From the cell containing the given text, extract its center point as (X, Y) coordinate. 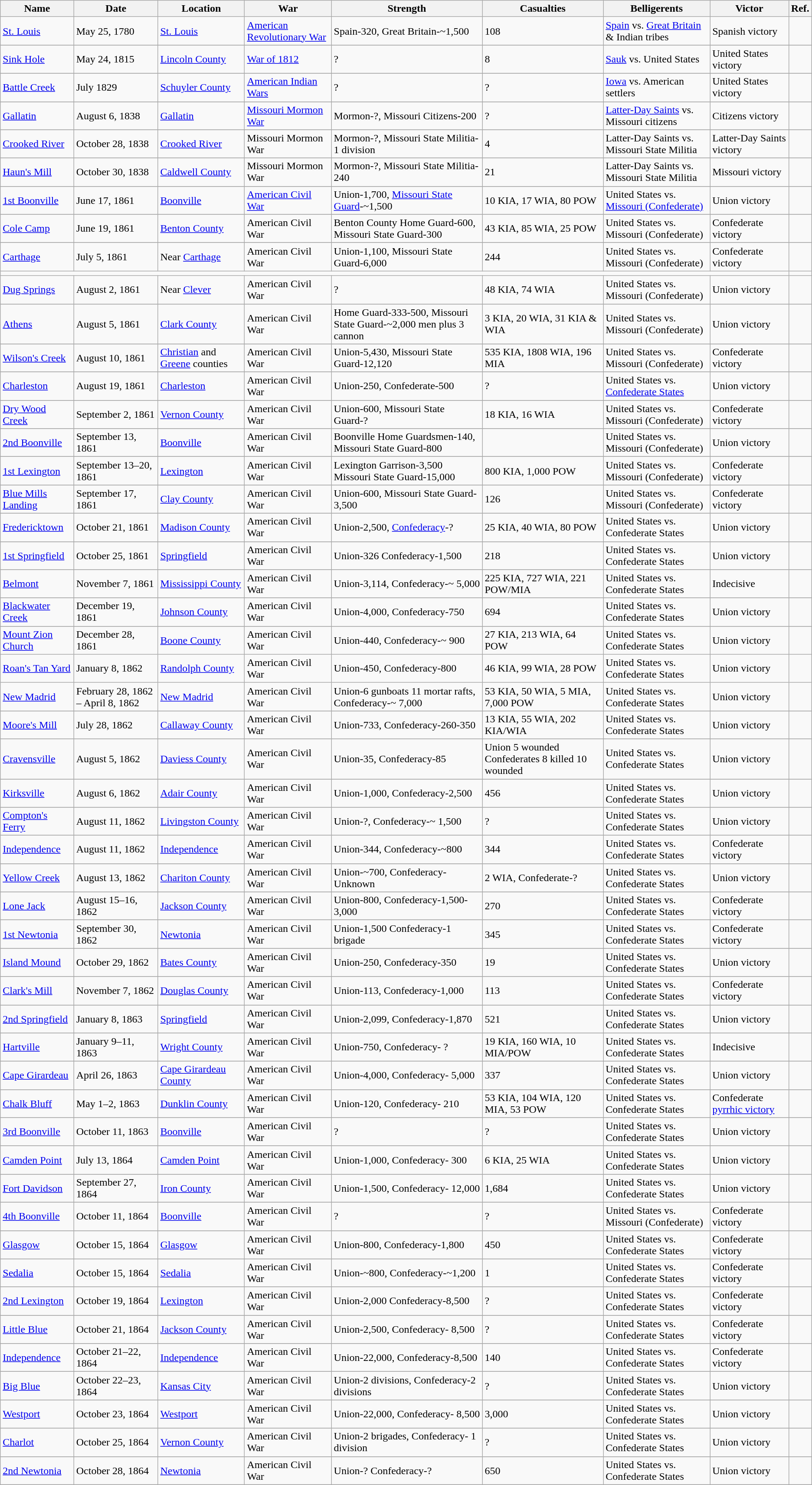
27 KIA, 213 WIA, 64 POW (543, 640)
October 19, 1864 (116, 1301)
Near Clever (201, 290)
August 6, 1862 (116, 793)
Bates County (201, 962)
Mormon-?, Missouri Citizens-200 (407, 115)
Cole Camp (37, 228)
American Revolutionary War (288, 31)
June 17, 1861 (116, 200)
Iowa vs. American settlers (657, 88)
Callaway County (201, 724)
10 KIA, 17 WIA, 80 POW (543, 200)
October 28, 1838 (116, 144)
Union-1,000, Confederacy-2,500 (407, 793)
1 (543, 1273)
May 24, 1815 (116, 59)
Near Carthage (201, 257)
Hartville (37, 1047)
43 KIA, 85 WIA, 25 POW (543, 228)
Union-2,099, Confederacy-1,870 (407, 1019)
September 2, 1861 (116, 415)
Union-250, Confederacy-350 (407, 962)
Dug Springs (37, 290)
19 KIA, 160 WIA, 10 MIA/POW (543, 1047)
108 (543, 31)
Kirksville (37, 793)
October 28, 1864 (116, 1471)
Union-6 gunboats 11 mortar rafts, Confederacy-~ 7,000 (407, 697)
53 KIA, 104 WIA, 120 MIA, 53 POW (543, 1104)
July 1829 (116, 88)
War (288, 9)
August 2, 1861 (116, 290)
Johnson County (201, 612)
13 KIA, 55 WIA, 202 KIA/WIA (543, 724)
1st Lexington (37, 471)
October 25, 1864 (116, 1442)
18 KIA, 16 WIA (543, 415)
July 5, 1861 (116, 257)
2nd Lexington (37, 1301)
August 6, 1838 (116, 115)
2 WIA, Confederate-? (543, 878)
6 KIA, 25 WIA (543, 1160)
Mormon-?, Missouri State Militia-1 division (407, 144)
Little Blue (37, 1329)
Cravensville (37, 759)
Belmont (37, 584)
October 21–22, 1864 (116, 1358)
Union 5 wounded Confederates 8 killed 10 wounded (543, 759)
Spain-320, Great Britain-~1,500 (407, 31)
Union-2 divisions, Confederacy-2 divisions (407, 1386)
48 KIA, 74 WIA (543, 290)
Livingston County (201, 822)
Name (37, 9)
521 (543, 1019)
Date (116, 9)
2nd Boonville (37, 443)
Victor (750, 9)
Casualties (543, 9)
Union-733, Confederacy-260-350 (407, 724)
Big Blue (37, 1386)
October 29, 1862 (116, 962)
Union-3,114, Confederacy-~ 5,000 (407, 584)
650 (543, 1471)
October 21, 1861 (116, 528)
Union-?, Confederacy-~ 1,500 (407, 822)
Union-440, Confederacy-~ 900 (407, 640)
25 KIA, 40 WIA, 80 POW (543, 528)
Madison County (201, 528)
Fredericktown (37, 528)
January 9–11, 1863 (116, 1047)
Ref. (800, 9)
Fort Davidson (37, 1188)
December 19, 1861 (116, 612)
Union-4,000, Confederacy-750 (407, 612)
Mount Zion Church (37, 640)
456 (543, 793)
Boone County (201, 640)
Island Mound (37, 962)
January 8, 1862 (116, 668)
War of 1812 (288, 59)
Union-~800, Confederacy-~1,200 (407, 1273)
September 13, 1861 (116, 443)
Union-800, Confederacy-1,500-3,000 (407, 906)
April 26, 1863 (116, 1075)
Sauk vs. United States (657, 59)
Moore's Mill (37, 724)
Benton County (201, 228)
Clay County (201, 499)
October 30, 1838 (116, 172)
345 (543, 934)
Lone Jack (37, 906)
September 30, 1862 (116, 934)
270 (543, 906)
Clark's Mill (37, 991)
Union-120, Confederacy- 210 (407, 1104)
Blackwater Creek (37, 612)
Union-600, Missouri State Guard-? (407, 415)
October 23, 1864 (116, 1414)
Haun's Mill (37, 172)
21 (543, 172)
19 (543, 962)
Compton's Ferry (37, 822)
October 22–23, 1864 (116, 1386)
Union-35, Confederacy-85 (407, 759)
January 8, 1863 (116, 1019)
Union-? Confederacy-? (407, 1471)
Union-2,500, Confederacy- 8,500 (407, 1329)
Lincoln County (201, 59)
Adair County (201, 793)
Iron County (201, 1188)
450 (543, 1244)
Carthage (37, 257)
August 13, 1862 (116, 878)
Strength (407, 9)
Union-450, Confederacy-800 (407, 668)
Clark County (201, 324)
1,684 (543, 1188)
May 25, 1780 (116, 31)
Belligerents (657, 9)
August 19, 1861 (116, 386)
August 15–16, 1862 (116, 906)
July 13, 1864 (116, 1160)
Yellow Creek (37, 878)
Home Guard-333-500, Missouri State Guard-~2,000 men plus 3 cannon (407, 324)
February 28, 1862 – April 8, 1862 (116, 697)
4 (543, 144)
Union-1,000, Confederacy- 300 (407, 1160)
Lexington Garrison-3,500 Missouri State Guard-15,000 (407, 471)
218 (543, 555)
Caldwell County (201, 172)
Union-113, Confederacy-1,000 (407, 991)
3,000 (543, 1414)
Boonville Home Guardsmen-140, Missouri State Guard-800 (407, 443)
4th Boonville (37, 1216)
American Indian Wars (288, 88)
800 KIA, 1,000 POW (543, 471)
Wilson's Creek (37, 358)
October 25, 1861 (116, 555)
September 13–20, 1861 (116, 471)
Dunklin County (201, 1104)
Cape Girardeau (37, 1075)
Confederate pyrrhic victory (750, 1104)
1st Springfield (37, 555)
Union-250, Confederate-500 (407, 386)
Union-1,700, Missouri State Guard-~1,500 (407, 200)
Union-2 brigades, Confederacy- 1 division (407, 1442)
Union-800, Confederacy-1,800 (407, 1244)
Union-750, Confederacy- ? (407, 1047)
Mormon-?, Missouri State Militia-240 (407, 172)
Union-344, Confederacy-~800 (407, 849)
October 11, 1864 (116, 1216)
December 28, 1861 (116, 640)
Chariton County (201, 878)
Blue Mills Landing (37, 499)
244 (543, 257)
2nd Newtonia (37, 1471)
Latter-Day Saints vs. Missouri citizens (657, 115)
Charlot (37, 1442)
126 (543, 499)
Union-1,500 Confederacy-1 brigade (407, 934)
694 (543, 612)
2nd Springfield (37, 1019)
140 (543, 1358)
Sink Hole (37, 59)
October 21, 1864 (116, 1329)
Roan's Tan Yard (37, 668)
July 28, 1862 (116, 724)
113 (543, 991)
November 7, 1862 (116, 991)
1st Newtonia (37, 934)
Spanish victory (750, 31)
3rd Boonville (37, 1131)
Wright County (201, 1047)
Union-326 Confederacy-1,500 (407, 555)
535 KIA, 1808 WIA, 196 MIA (543, 358)
46 KIA, 99 WIA, 28 POW (543, 668)
225 KIA, 727 WIA, 221 POW/MIA (543, 584)
September 27, 1864 (116, 1188)
1st Boonville (37, 200)
Kansas City (201, 1386)
Citizens victory (750, 115)
53 KIA, 50 WIA, 5 MIA, 7,000 POW (543, 697)
8 (543, 59)
Dry Wood Creek (37, 415)
Latter-Day Saints victory (750, 144)
Union-5,430, Missouri State Guard-12,120 (407, 358)
Spain vs. Great Britain & Indian tribes (657, 31)
Union-2,500, Confederacy-? (407, 528)
Union-~700, Confederacy-Unknown (407, 878)
November 7, 1861 (116, 584)
Union-22,000, Confederacy- 8,500 (407, 1414)
August 5, 1862 (116, 759)
Randolph County (201, 668)
August 10, 1861 (116, 358)
Daviess County (201, 759)
344 (543, 849)
Location (201, 9)
Schuyler County (201, 88)
Missouri victory (750, 172)
Athens (37, 324)
Christian and Greene counties (201, 358)
337 (543, 1075)
Union-1,500, Confederacy- 12,000 (407, 1188)
Union-2,000 Confederacy-8,500 (407, 1301)
May 1–2, 1863 (116, 1104)
Union-4,000, Confederacy- 5,000 (407, 1075)
Cape Girardeau County (201, 1075)
Union-1,100, Missouri State Guard-6,000 (407, 257)
3 KIA, 20 WIA, 31 KIA & WIA (543, 324)
Douglas County (201, 991)
Union-600, Missouri State Guard-3,500 (407, 499)
August 5, 1861 (116, 324)
Battle Creek (37, 88)
October 11, 1863 (116, 1131)
Chalk Bluff (37, 1104)
Union-22,000, Confederacy-8,500 (407, 1358)
September 17, 1861 (116, 499)
Benton County Home Guard-600, Missouri State Guard-300 (407, 228)
June 19, 1861 (116, 228)
Mississippi County (201, 584)
